Determine the (X, Y) coordinate at the center of the cell enclosing the given text.  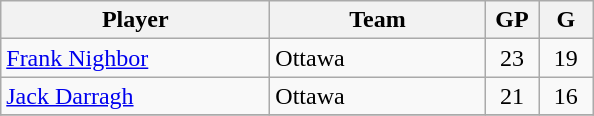
Player (136, 20)
Jack Darragh (136, 96)
19 (566, 58)
23 (512, 58)
Frank Nighbor (136, 58)
16 (566, 96)
G (566, 20)
21 (512, 96)
GP (512, 20)
Team (378, 20)
